Capture the cell that displays the provided text and extract its [X, Y] central coordinate. 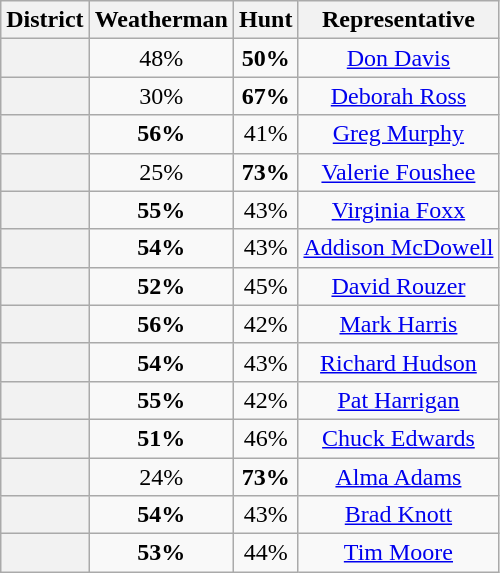
David Rouzer [398, 286]
50% [265, 58]
Brad Knott [398, 515]
Richard Hudson [398, 362]
District [45, 20]
Valerie Foushee [398, 172]
Don Davis [398, 58]
Mark Harris [398, 324]
Alma Adams [398, 477]
Weatherman [161, 20]
Deborah Ross [398, 96]
52% [161, 286]
24% [161, 477]
67% [265, 96]
Greg Murphy [398, 134]
Chuck Edwards [398, 438]
Pat Harrigan [398, 400]
30% [161, 96]
Tim Moore [398, 553]
Virginia Foxx [398, 210]
53% [161, 553]
25% [161, 172]
44% [265, 553]
41% [265, 134]
45% [265, 286]
Hunt [265, 20]
46% [265, 438]
51% [161, 438]
Addison McDowell [398, 248]
48% [161, 58]
Representative [398, 20]
